For the text-containing cell, return its midpoint in [x, y] coordinate format. 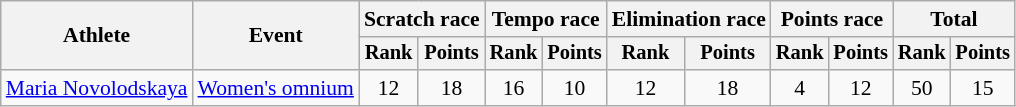
Scratch race [422, 19]
Points race [832, 19]
Athlete [97, 36]
4 [800, 88]
Women's omnium [276, 88]
15 [983, 88]
Maria Novolodskaya [97, 88]
16 [514, 88]
Elimination race [689, 19]
Tempo race [546, 19]
10 [574, 88]
50 [922, 88]
Total [954, 19]
Event [276, 36]
